Identify which cell holds the provided text, then report its (x, y) central coordinate. 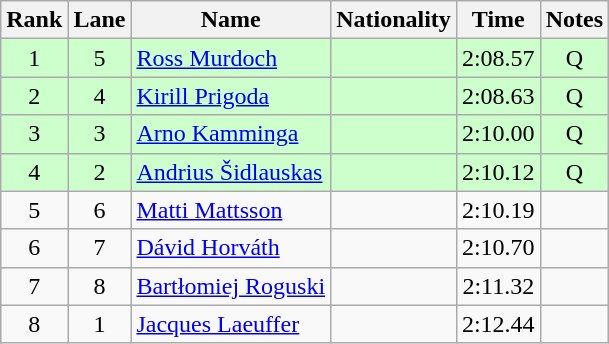
Name (231, 20)
Jacques Laeuffer (231, 324)
2:10.70 (498, 248)
Notes (574, 20)
Andrius Šidlauskas (231, 172)
Ross Murdoch (231, 58)
2:10.12 (498, 172)
Rank (34, 20)
Bartłomiej Roguski (231, 286)
Dávid Horváth (231, 248)
Nationality (394, 20)
Kirill Prigoda (231, 96)
2:08.63 (498, 96)
2:10.00 (498, 134)
Matti Mattsson (231, 210)
2:10.19 (498, 210)
Arno Kamminga (231, 134)
Time (498, 20)
Lane (100, 20)
2:11.32 (498, 286)
2:12.44 (498, 324)
2:08.57 (498, 58)
